Return the (X, Y) coordinate for the center point of the cell that contains the specified text.  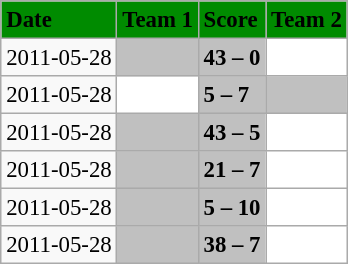
Team 1 (158, 20)
Date (59, 20)
Score (232, 20)
5 – 7 (232, 95)
43 – 5 (232, 133)
43 – 0 (232, 57)
5 – 10 (232, 208)
21 – 7 (232, 170)
Team 2 (306, 20)
38 – 7 (232, 245)
